Capture the cell that displays the provided text and extract its [x, y] central coordinate. 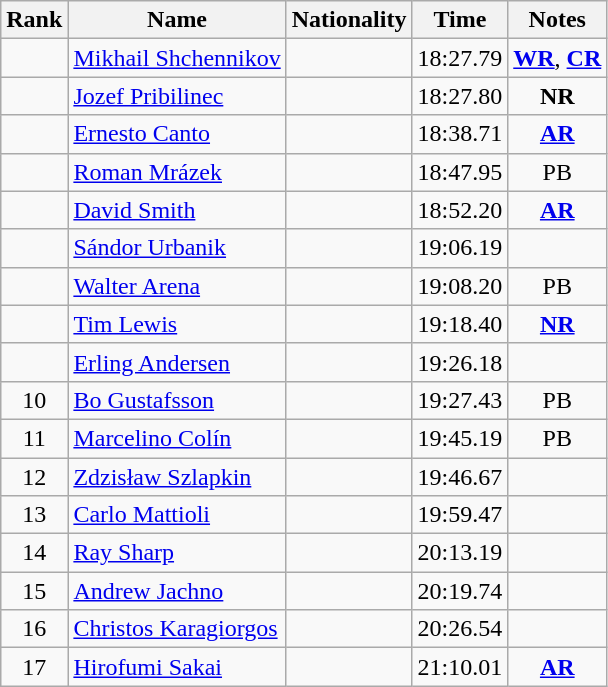
Hirofumi Sakai [177, 667]
16 [34, 629]
Bo Gustafsson [177, 400]
18:38.71 [460, 134]
Name [177, 20]
Andrew Jachno [177, 591]
Carlo Mattioli [177, 515]
Jozef Pribilinec [177, 96]
13 [34, 515]
Erling Andersen [177, 362]
18:27.79 [460, 58]
10 [34, 400]
19:27.43 [460, 400]
19:59.47 [460, 515]
Zdzisław Szlapkin [177, 477]
Christos Karagiorgos [177, 629]
19:18.40 [460, 324]
15 [34, 591]
11 [34, 438]
20:13.19 [460, 553]
WR, CR [558, 58]
19:26.18 [460, 362]
19:06.19 [460, 248]
20:26.54 [460, 629]
Roman Mrázek [177, 172]
19:45.19 [460, 438]
19:08.20 [460, 286]
Notes [558, 20]
Tim Lewis [177, 324]
David Smith [177, 210]
20:19.74 [460, 591]
21:10.01 [460, 667]
Walter Arena [177, 286]
Time [460, 20]
Ray Sharp [177, 553]
19:46.67 [460, 477]
18:47.95 [460, 172]
14 [34, 553]
Marcelino Colín [177, 438]
Ernesto Canto [177, 134]
18:27.80 [460, 96]
Mikhail Shchennikov [177, 58]
Sándor Urbanik [177, 248]
18:52.20 [460, 210]
12 [34, 477]
Rank [34, 20]
17 [34, 667]
Nationality [349, 20]
